Output the [X, Y] coordinate of the center of the cell containing the given text.  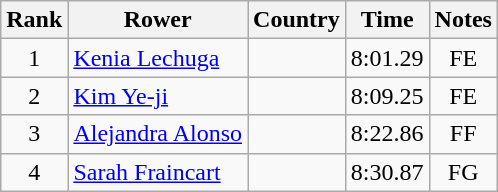
1 [34, 58]
FF [463, 134]
Country [297, 20]
Kenia Lechuga [158, 58]
Rower [158, 20]
FG [463, 172]
8:22.86 [387, 134]
2 [34, 96]
Time [387, 20]
8:30.87 [387, 172]
Notes [463, 20]
8:01.29 [387, 58]
Sarah Fraincart [158, 172]
4 [34, 172]
3 [34, 134]
Alejandra Alonso [158, 134]
Kim Ye-ji [158, 96]
8:09.25 [387, 96]
Rank [34, 20]
